Search for the cell housing the specified text and yield its (x, y) center coordinate. 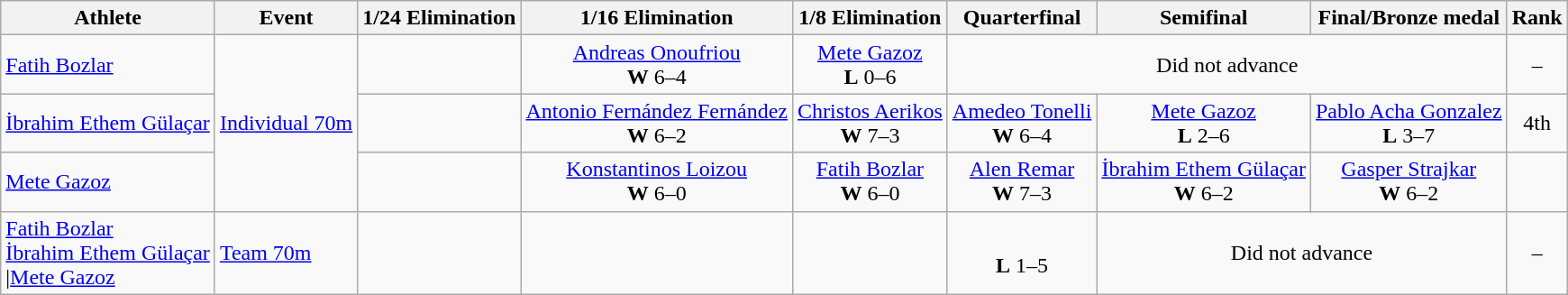
1/24 Elimination (440, 18)
Quarterfinal (1022, 18)
Final/Bronze medal (1408, 18)
Fatih Bozlar W 6–0 (871, 182)
Konstantinos Loizou W 6–0 (657, 182)
Event (286, 18)
İbrahim Ethem Gülaçar (108, 123)
Athlete (108, 18)
Gasper Strajkar W 6–2 (1408, 182)
Pablo Acha Gonzalez L 3–7 (1408, 123)
Mete Gazoz L 2–6 (1204, 123)
Fatih Bozlarİbrahim Ethem Gülaçar|Mete Gazoz (108, 253)
Semifinal (1204, 18)
Rank (1537, 18)
Alen Remar W 7–3 (1022, 182)
İbrahim Ethem Gülaçar W 6–2 (1204, 182)
1/8 Elimination (871, 18)
Individual 70m (286, 123)
L 1–5 (1022, 253)
Mete Gazoz (108, 182)
Fatih Bozlar (108, 65)
Mete Gazoz L 0–6 (871, 65)
1/16 Elimination (657, 18)
Christos Aerikos W 7–3 (871, 123)
Andreas Onoufriou W 6–4 (657, 65)
Team 70m (286, 253)
Antonio Fernández Fernández W 6–2 (657, 123)
4th (1537, 123)
Amedeo Tonelli W 6–4 (1022, 123)
